Output the [X, Y] coordinate of the center of the cell containing the given text.  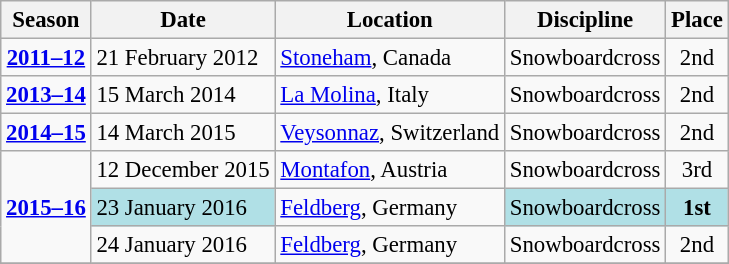
Season [46, 20]
1st [697, 208]
23 January 2016 [183, 208]
Date [183, 20]
14 March 2015 [183, 133]
21 February 2012 [183, 58]
2014–15 [46, 133]
3rd [697, 170]
2011–12 [46, 58]
Stoneham, Canada [390, 58]
Place [697, 20]
12 December 2015 [183, 170]
2013–14 [46, 95]
Location [390, 20]
La Molina, Italy [390, 95]
Discipline [586, 20]
Veysonnaz, Switzerland [390, 133]
15 March 2014 [183, 95]
24 January 2016 [183, 245]
2015–16 [46, 208]
Montafon, Austria [390, 170]
